Scan for the cell matching the given text and deliver its [x, y] coordinate at center. 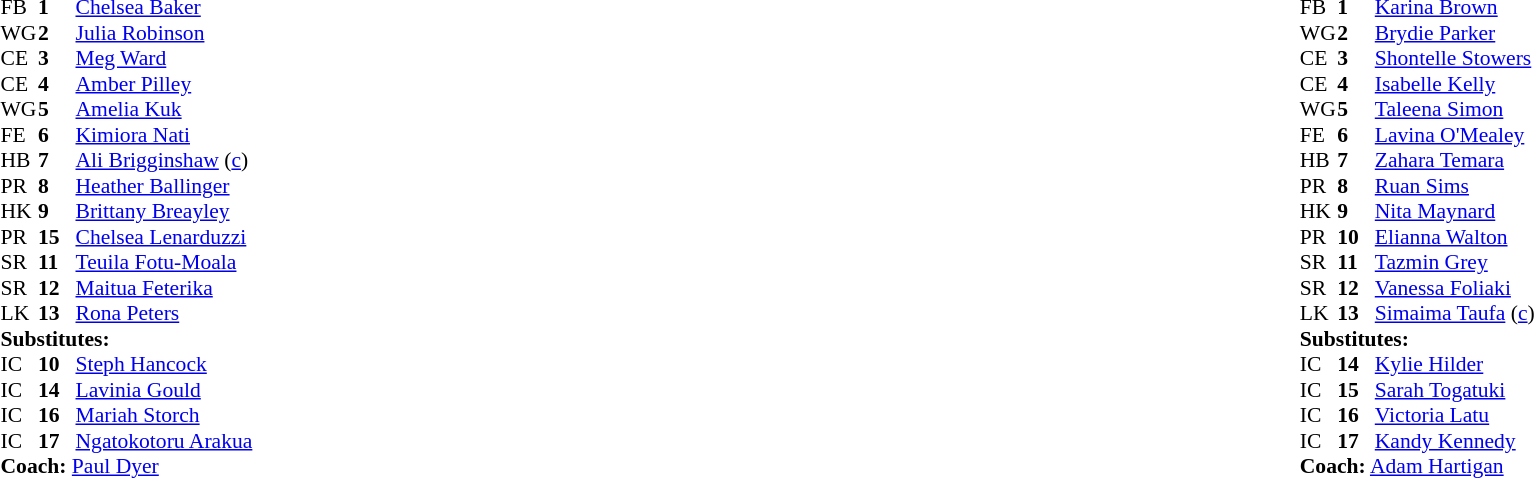
Kimiora Nati [164, 135]
Substitutes: [126, 339]
Brittany Breayley [164, 211]
Amber Pilley [164, 84]
Amelia Kuk [164, 109]
Ali Brigginshaw (c) [164, 161]
Heather Ballinger [164, 186]
Lavinia Gould [164, 390]
Teuila Fotu-Moala [164, 263]
Julia Robinson [164, 33]
Mariah Storch [164, 415]
Ngatokotoru Arakua [164, 441]
Maitua Feterika [164, 288]
Rona Peters [164, 313]
Steph Hancock [164, 365]
Meg Ward [164, 59]
Chelsea Lenarduzzi [164, 237]
